Extract the (x, y) coordinate from the center of the cell holding the provided text.  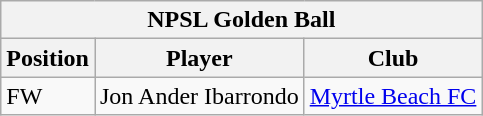
Myrtle Beach FC (393, 96)
Position (48, 58)
Player (199, 58)
NPSL Golden Ball (242, 20)
FW (48, 96)
Club (393, 58)
Jon Ander Ibarrondo (199, 96)
